Locate the cell with the specified text and output its [X, Y] center coordinate. 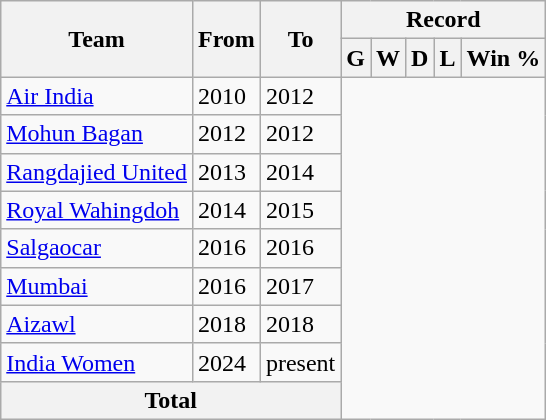
India Women [97, 362]
Record [444, 20]
2015 [300, 210]
To [300, 39]
2024 [226, 362]
W [388, 58]
Mohun Bagan [97, 134]
L [448, 58]
From [226, 39]
Total [171, 400]
present [300, 362]
Aizawl [97, 324]
2010 [226, 96]
Win % [504, 58]
Royal Wahingdoh [97, 210]
Team [97, 39]
Air India [97, 96]
G [356, 58]
2013 [226, 172]
2017 [300, 286]
D [420, 58]
Salgaocar [97, 248]
Rangdajied United [97, 172]
Mumbai [97, 286]
